Return [X, Y] of the center of cell containing provided text 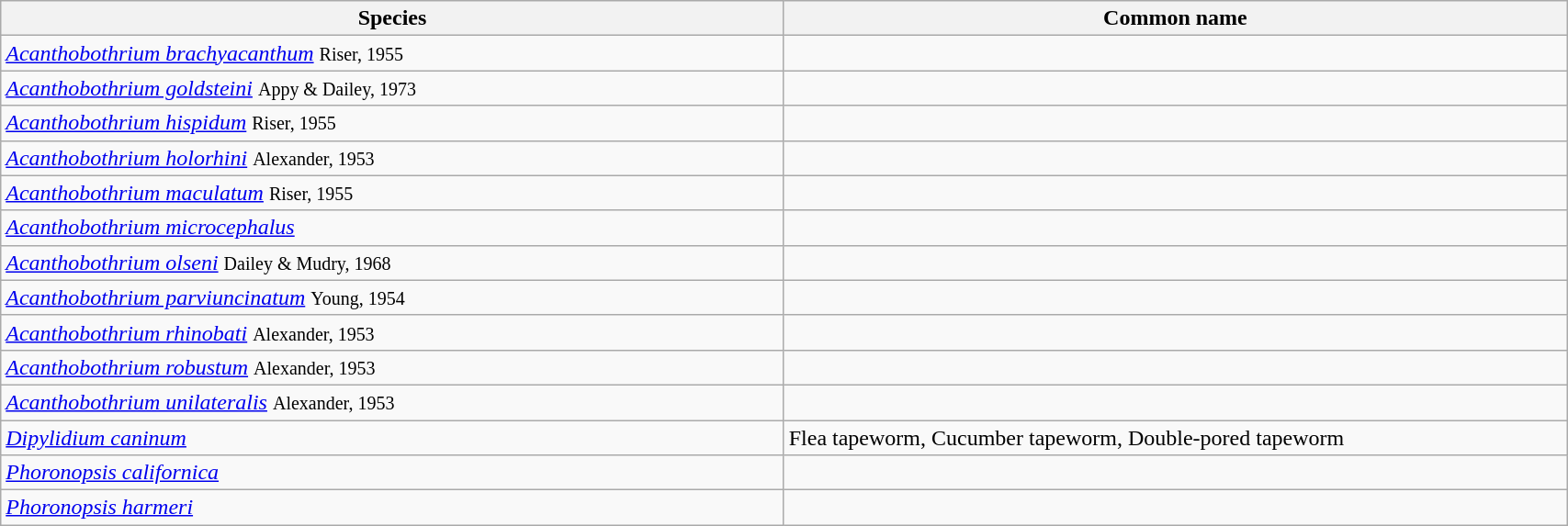
Dipylidium caninum [392, 438]
Species [392, 18]
Common name [1175, 18]
Acanthobothrium rhinobati Alexander, 1953 [392, 332]
Acanthobothrium robustum Alexander, 1953 [392, 367]
Phoronopsis harmeri [392, 508]
Acanthobothrium olseni Dailey & Mudry, 1968 [392, 263]
Acanthobothrium parviuncinatum Young, 1954 [392, 297]
Acanthobothrium holorhini Alexander, 1953 [392, 158]
Acanthobothrium microcephalus [392, 228]
Flea tapeworm, Cucumber tapeworm, Double-pored tapeworm [1175, 438]
Acanthobothrium hispidum Riser, 1955 [392, 123]
Acanthobothrium unilateralis Alexander, 1953 [392, 402]
Phoronopsis californica [392, 473]
Acanthobothrium brachyacanthum Riser, 1955 [392, 53]
Acanthobothrium maculatum Riser, 1955 [392, 193]
Acanthobothrium goldsteini Appy & Dailey, 1973 [392, 88]
